Search for the cell housing the specified text and yield its (X, Y) center coordinate. 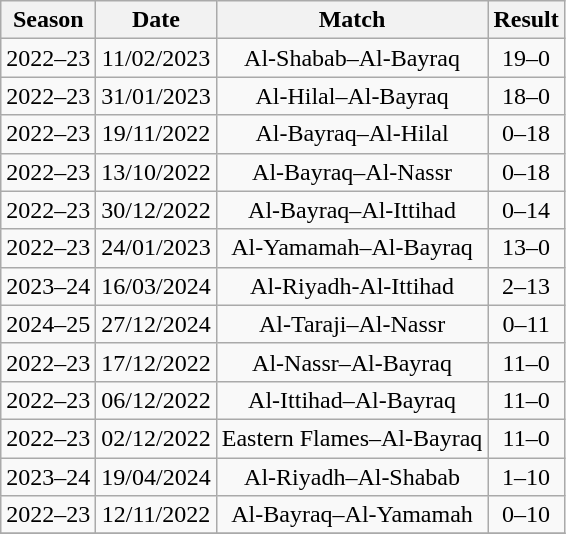
Al-Bayraq–Al-Ittihad (352, 210)
Al-Bayraq–Al-Yamamah (352, 515)
Al-Nassr–Al-Bayraq (352, 362)
16/03/2024 (156, 286)
Al-Riyadh-Al-Ittihad (352, 286)
24/01/2023 (156, 248)
13–0 (526, 248)
Match (352, 20)
0–10 (526, 515)
1–10 (526, 477)
Al-Shabab–Al-Bayraq (352, 58)
Al-Bayraq–Al-Hilal (352, 134)
Al-Taraji–Al-Nassr (352, 324)
06/12/2022 (156, 400)
19–0 (526, 58)
Al-Hilal–Al-Bayraq (352, 96)
Result (526, 20)
02/12/2022 (156, 438)
18–0 (526, 96)
13/10/2022 (156, 172)
Al-Yamamah–Al-Bayraq (352, 248)
0–11 (526, 324)
Date (156, 20)
2024–25 (48, 324)
19/04/2024 (156, 477)
0–14 (526, 210)
31/01/2023 (156, 96)
30/12/2022 (156, 210)
27/12/2024 (156, 324)
19/11/2022 (156, 134)
Al-Ittihad–Al-Bayraq (352, 400)
17/12/2022 (156, 362)
Eastern Flames–Al-Bayraq (352, 438)
Al-Bayraq–Al-Nassr (352, 172)
Al-Riyadh–Al-Shabab (352, 477)
12/11/2022 (156, 515)
Season (48, 20)
11/02/2023 (156, 58)
2–13 (526, 286)
